Return the [X, Y] coordinate for the center point of the cell that contains the specified text.  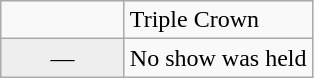
No show was held [218, 58]
Triple Crown [218, 20]
— [63, 58]
